Identify which cell holds the provided text, then report its [X, Y] central coordinate. 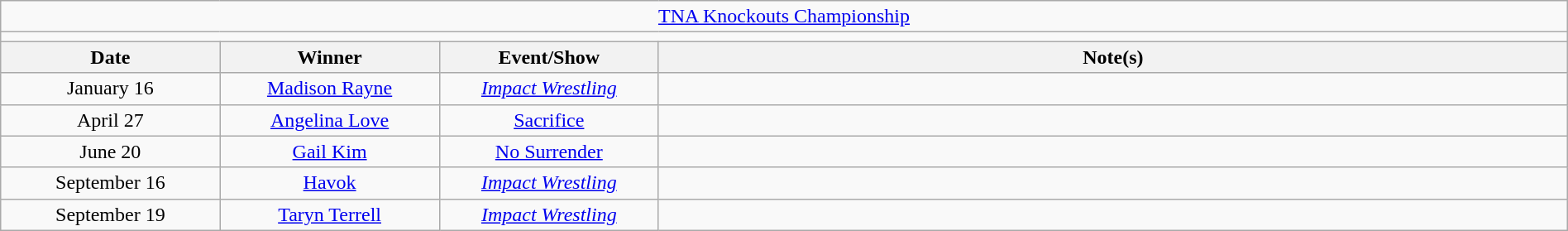
Sacrifice [549, 120]
September 16 [111, 183]
January 16 [111, 89]
April 27 [111, 120]
Angelina Love [329, 120]
Gail Kim [329, 152]
Note(s) [1113, 57]
Event/Show [549, 57]
TNA Knockouts Championship [784, 17]
Taryn Terrell [329, 214]
No Surrender [549, 152]
June 20 [111, 152]
Madison Rayne [329, 89]
Havok [329, 183]
Winner [329, 57]
September 19 [111, 214]
Date [111, 57]
